Determine the (x, y) coordinate at the center of the cell enclosing the given text.  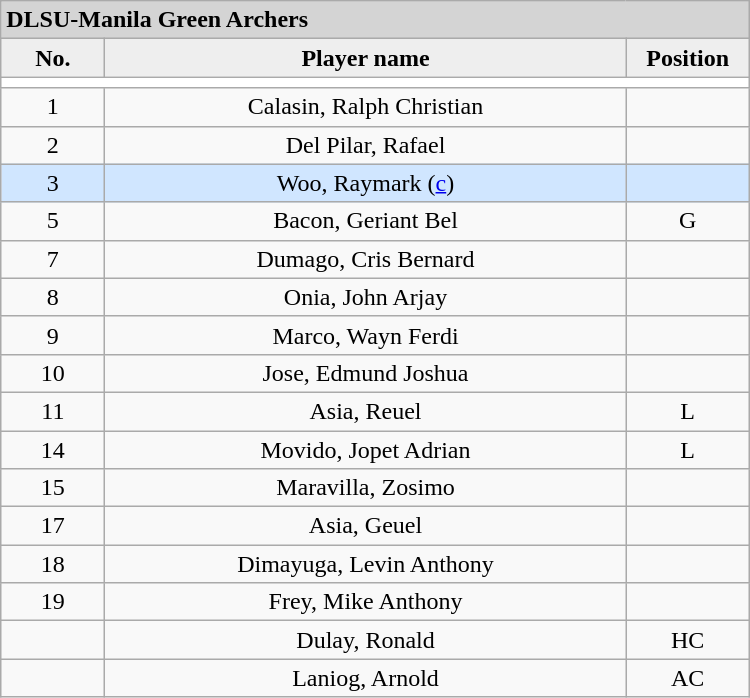
14 (53, 449)
Calasin, Ralph Christian (366, 107)
Bacon, Geriant Bel (366, 221)
No. (53, 58)
DLSU-Manila Green Archers (375, 20)
Woo, Raymark (c) (366, 183)
Position (688, 58)
18 (53, 564)
Onia, John Arjay (366, 297)
19 (53, 602)
Maravilla, Zosimo (366, 488)
Del Pilar, Rafael (366, 145)
7 (53, 259)
1 (53, 107)
17 (53, 526)
Jose, Edmund Joshua (366, 373)
Dimayuga, Levin Anthony (366, 564)
Laniog, Arnold (366, 678)
Marco, Wayn Ferdi (366, 335)
Player name (366, 58)
9 (53, 335)
HC (688, 640)
Asia, Reuel (366, 411)
Movido, Jopet Adrian (366, 449)
15 (53, 488)
11 (53, 411)
3 (53, 183)
5 (53, 221)
10 (53, 373)
8 (53, 297)
Frey, Mike Anthony (366, 602)
Asia, Geuel (366, 526)
2 (53, 145)
Dumago, Cris Bernard (366, 259)
G (688, 221)
AC (688, 678)
Dulay, Ronald (366, 640)
